Determine the (x, y) coordinate at the center of the cell enclosing the given text.  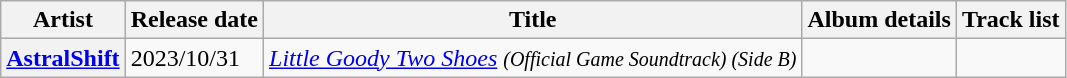
Title (533, 20)
AstralShift (63, 58)
Artist (63, 20)
Release date (194, 20)
Track list (1010, 20)
2023/10/31 (194, 58)
Little Goody Two Shoes (Official Game Soundtrack) (Side B) (533, 58)
Album details (879, 20)
